Search for the cell housing the specified text and yield its (x, y) center coordinate. 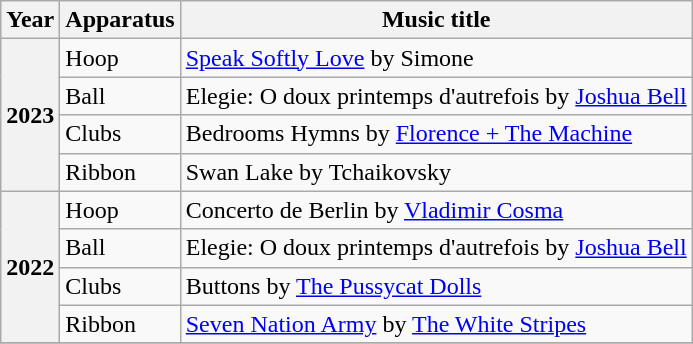
Bedrooms Hymns by Florence + The Machine (436, 134)
Year (30, 20)
Buttons by The Pussycat Dolls (436, 286)
Music title (436, 20)
2022 (30, 267)
Concerto de Berlin by Vladimir Cosma (436, 210)
Seven Nation Army by The White Stripes (436, 324)
Apparatus (120, 20)
Swan Lake by Tchaikovsky (436, 172)
2023 (30, 115)
Speak Softly Love by Simone (436, 58)
